Search for the cell housing the specified text and yield its [x, y] center coordinate. 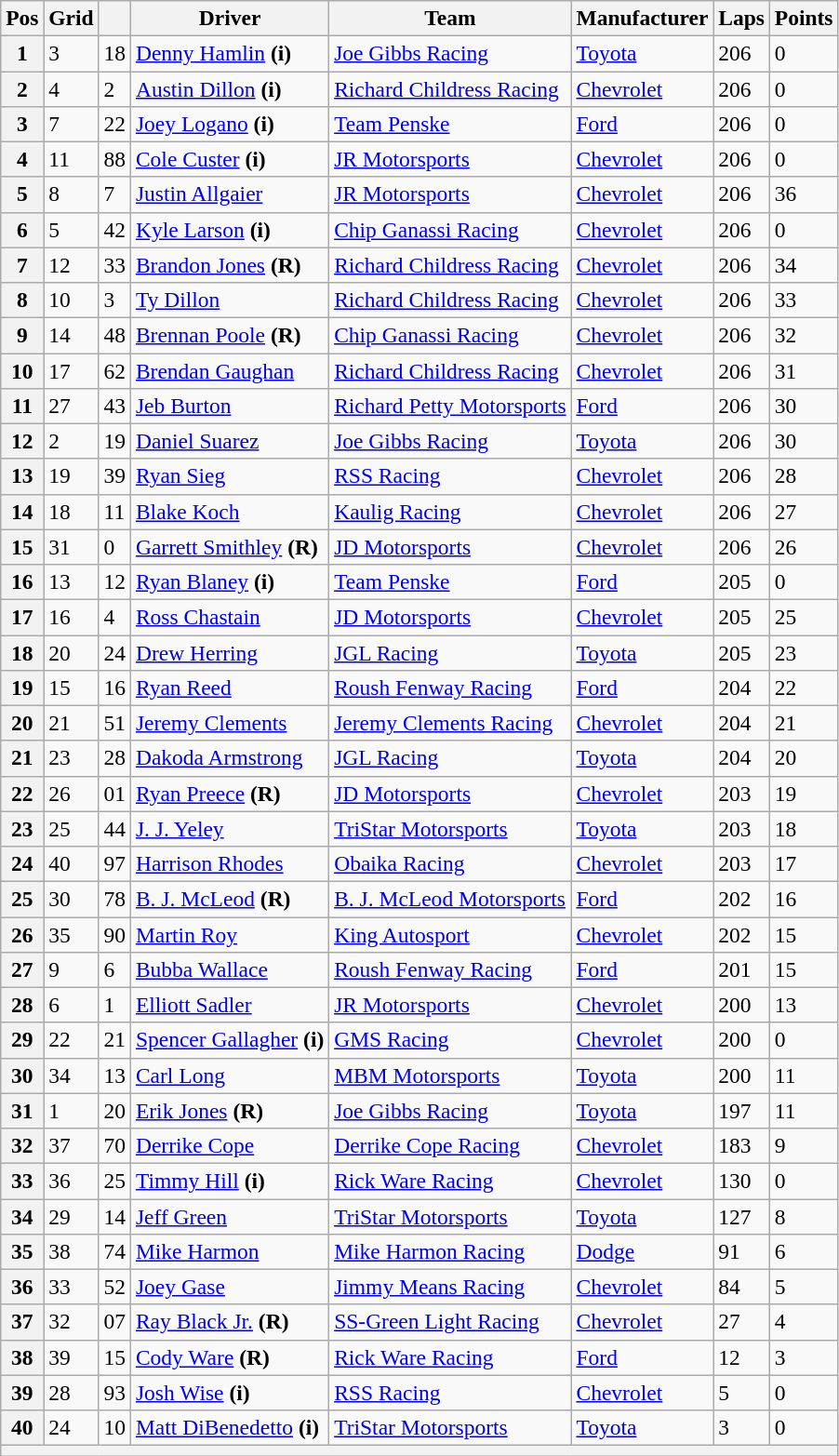
51 [114, 723]
B. J. McLeod Motorsports [450, 899]
Cody Ware (R) [229, 1357]
Harrison Rhodes [229, 863]
Laps [742, 18]
Brendan Gaughan [229, 370]
91 [742, 1251]
183 [742, 1145]
SS-Green Light Racing [450, 1322]
88 [114, 159]
Joey Gase [229, 1287]
93 [114, 1393]
48 [114, 335]
Ryan Blaney (i) [229, 581]
Jimmy Means Racing [450, 1287]
127 [742, 1216]
Mike Harmon Racing [450, 1251]
201 [742, 969]
Garrett Smithley (R) [229, 547]
Ty Dillon [229, 300]
Points [804, 18]
Kyle Larson (i) [229, 230]
Ross Chastain [229, 617]
97 [114, 863]
Ryan Sieg [229, 476]
Josh Wise (i) [229, 1393]
70 [114, 1145]
Austin Dillon (i) [229, 88]
Obaika Racing [450, 863]
Team [450, 18]
Ryan Reed [229, 688]
130 [742, 1181]
Cole Custer (i) [229, 159]
74 [114, 1251]
Dakoda Armstrong [229, 758]
Jeff Green [229, 1216]
Drew Herring [229, 652]
Carl Long [229, 1075]
78 [114, 899]
Brandon Jones (R) [229, 265]
Mike Harmon [229, 1251]
MBM Motorsports [450, 1075]
90 [114, 934]
Joey Logano (i) [229, 124]
Elliott Sadler [229, 1005]
Timmy Hill (i) [229, 1181]
Jeb Burton [229, 406]
Blake Koch [229, 512]
Denny Hamlin (i) [229, 53]
43 [114, 406]
01 [114, 794]
Dodge [642, 1251]
Ray Black Jr. (R) [229, 1322]
Ryan Preece (R) [229, 794]
Kaulig Racing [450, 512]
Pos [22, 18]
J. J. Yeley [229, 829]
Brennan Poole (R) [229, 335]
B. J. McLeod (R) [229, 899]
Spencer Gallagher (i) [229, 1040]
44 [114, 829]
197 [742, 1111]
42 [114, 230]
Justin Allgaier [229, 194]
Derrike Cope [229, 1145]
Manufacturer [642, 18]
52 [114, 1287]
Grid [71, 18]
Jeremy Clements Racing [450, 723]
Daniel Suarez [229, 441]
Erik Jones (R) [229, 1111]
84 [742, 1287]
Jeremy Clements [229, 723]
Derrike Cope Racing [450, 1145]
Bubba Wallace [229, 969]
Driver [229, 18]
Richard Petty Motorsports [450, 406]
Martin Roy [229, 934]
Matt DiBenedetto (i) [229, 1427]
07 [114, 1322]
62 [114, 370]
GMS Racing [450, 1040]
King Autosport [450, 934]
